Extract the [x, y] coordinate from the center of the cell holding the provided text.  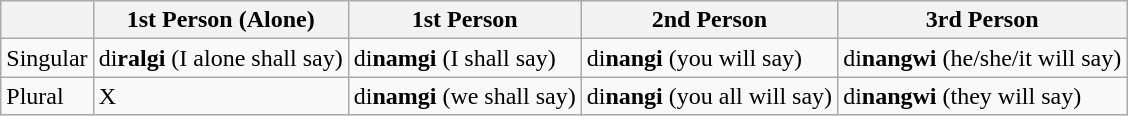
X [220, 96]
dinamgi (I shall say) [464, 58]
dinangwi (he/she/it will say) [982, 58]
dinamgi (we shall say) [464, 96]
Plural [47, 96]
2nd Person [709, 20]
Singular [47, 58]
diralgi (I alone shall say) [220, 58]
1st Person [464, 20]
3rd Person [982, 20]
dinangi (you all will say) [709, 96]
1st Person (Alone) [220, 20]
dinangwi (they will say) [982, 96]
dinangi (you will say) [709, 58]
